Find where the given text appears and provide that cell's center as (x, y) coordinate. 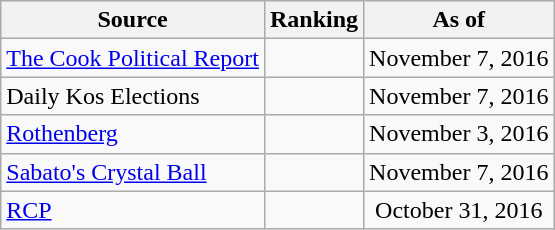
Rothenberg (133, 134)
As of (459, 20)
Daily Kos Elections (133, 96)
RCP (133, 210)
Sabato's Crystal Ball (133, 172)
The Cook Political Report (133, 58)
October 31, 2016 (459, 210)
Ranking (314, 20)
November 3, 2016 (459, 134)
Source (133, 20)
